For the text-containing cell, return its midpoint in (X, Y) coordinate format. 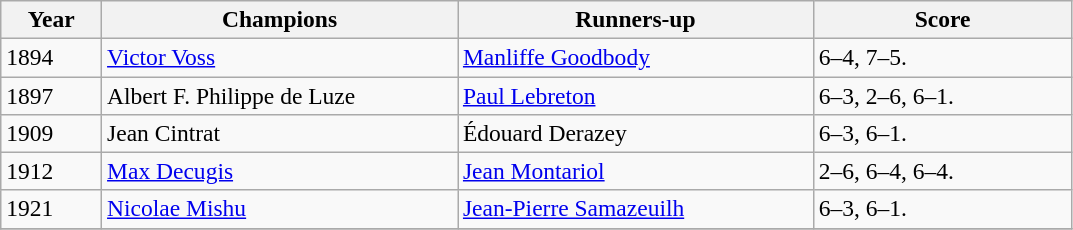
Paul Lebreton (636, 95)
Albert F. Philippe de Luze (280, 95)
Champions (280, 19)
Jean-Pierre Samazeuilh (636, 209)
1894 (52, 57)
Manliffe Goodbody (636, 57)
Jean Montariol (636, 171)
Max Decugis (280, 171)
1912 (52, 171)
Year (52, 19)
Édouard Derazey (636, 133)
Runners-up (636, 19)
1909 (52, 133)
Victor Voss (280, 57)
6–3, 2–6, 6–1. (942, 95)
1921 (52, 209)
1897 (52, 95)
Nicolae Mishu (280, 209)
6–4, 7–5. (942, 57)
2–6, 6–4, 6–4. (942, 171)
Score (942, 19)
Jean Cintrat (280, 133)
